Scan for the cell matching the given text and deliver its [x, y] coordinate at center. 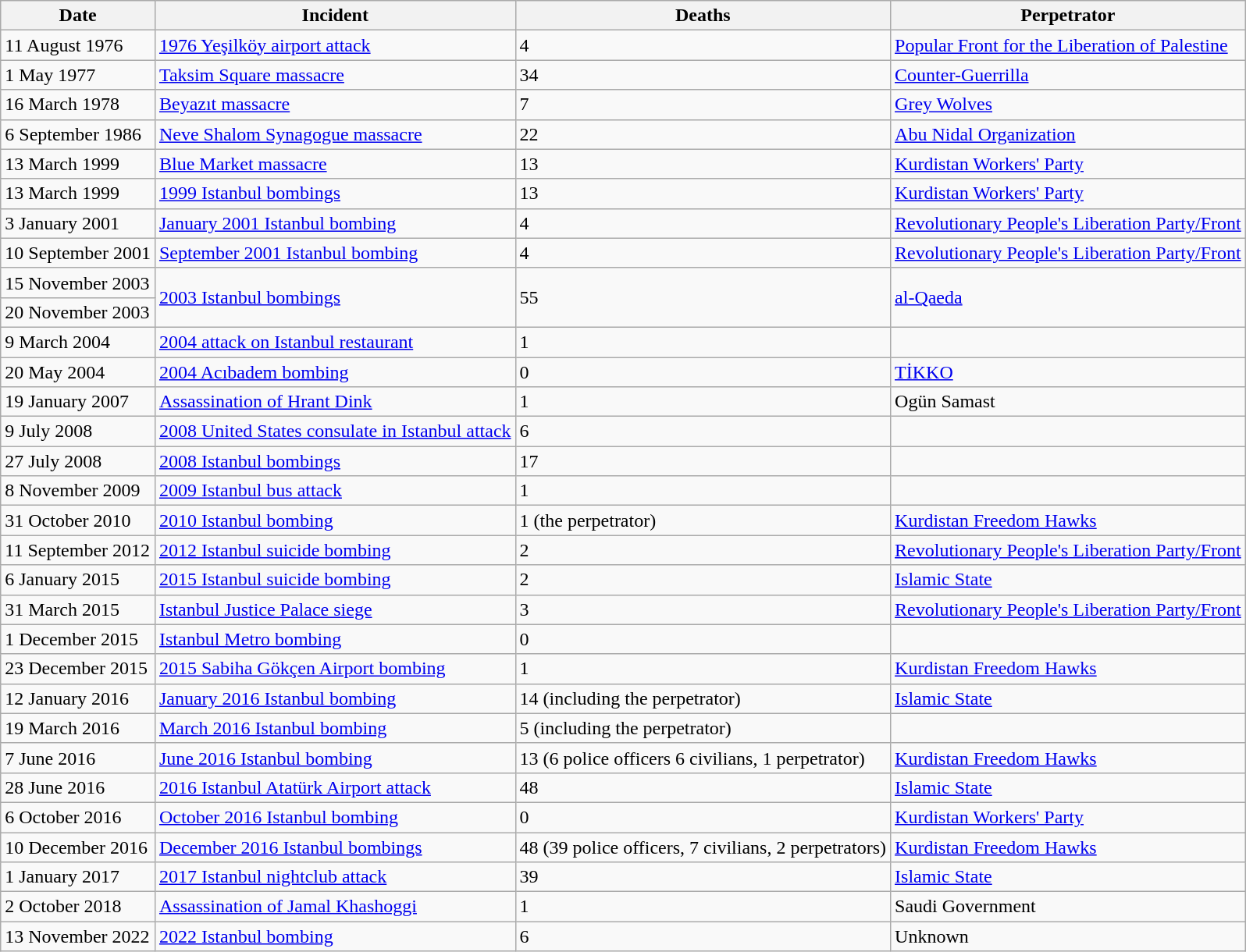
8 November 2009 [78, 491]
23 December 2015 [78, 669]
14 (including the perpetrator) [703, 698]
Abu Nidal Organization [1068, 134]
1976 Yeşilköy airport attack [335, 45]
27 July 2008 [78, 461]
2004 Acıbadem bombing [335, 372]
39 [703, 877]
Blue Market massacre [335, 164]
January 2001 Istanbul bombing [335, 223]
13 November 2022 [78, 936]
55 [703, 297]
Beyazıt massacre [335, 105]
2017 Istanbul nightclub attack [335, 877]
9 March 2004 [78, 342]
Assassination of Hrant Dink [335, 402]
Ogün Samast [1068, 402]
Popular Front for the Liberation of Palestine [1068, 45]
12 January 2016 [78, 698]
TİKKO [1068, 372]
6 September 1986 [78, 134]
10 September 2001 [78, 253]
11 September 2012 [78, 550]
Istanbul Justice Palace siege [335, 609]
September 2001 Istanbul bombing [335, 253]
December 2016 Istanbul bombings [335, 847]
March 2016 Istanbul bombing [335, 728]
17 [703, 461]
13 (6 police officers 6 civilians, 1 perpetrator) [703, 758]
19 March 2016 [78, 728]
20 November 2003 [78, 312]
1 December 2015 [78, 639]
16 March 1978 [78, 105]
2008 United States consulate in Istanbul attack [335, 432]
2003 Istanbul bombings [335, 297]
6 October 2016 [78, 817]
7 June 2016 [78, 758]
1999 Istanbul bombings [335, 194]
6 January 2015 [78, 580]
Unknown [1068, 936]
2016 Istanbul Atatürk Airport attack [335, 787]
2012 Istanbul suicide bombing [335, 550]
20 May 2004 [78, 372]
3 January 2001 [78, 223]
2022 Istanbul bombing [335, 936]
19 January 2007 [78, 402]
Assassination of Jamal Khashoggi [335, 907]
Counter-Guerrilla [1068, 75]
31 March 2015 [78, 609]
1 (the perpetrator) [703, 520]
31 October 2010 [78, 520]
11 August 1976 [78, 45]
28 June 2016 [78, 787]
9 July 2008 [78, 432]
10 December 2016 [78, 847]
Neve Shalom Synagogue massacre [335, 134]
Taksim Square massacre [335, 75]
15 November 2003 [78, 282]
22 [703, 134]
Grey Wolves [1068, 105]
October 2016 Istanbul bombing [335, 817]
1 January 2017 [78, 877]
Saudi Government [1068, 907]
Incident [335, 16]
2004 attack on Istanbul restaurant [335, 342]
Date [78, 16]
2015 Sabiha Gökçen Airport bombing [335, 669]
1 May 1977 [78, 75]
48 [703, 787]
2008 Istanbul bombings [335, 461]
Istanbul Metro bombing [335, 639]
2 October 2018 [78, 907]
2010 Istanbul bombing [335, 520]
3 [703, 609]
2009 Istanbul bus attack [335, 491]
June 2016 Istanbul bombing [335, 758]
5 (including the perpetrator) [703, 728]
al-Qaeda [1068, 297]
Deaths [703, 16]
48 (39 police officers, 7 civilians, 2 perpetrators) [703, 847]
7 [703, 105]
Perpetrator [1068, 16]
2015 Istanbul suicide bombing [335, 580]
34 [703, 75]
January 2016 Istanbul bombing [335, 698]
